Pinpoint the cell where the given text exists, returning its (x, y) midpoint coordinate. 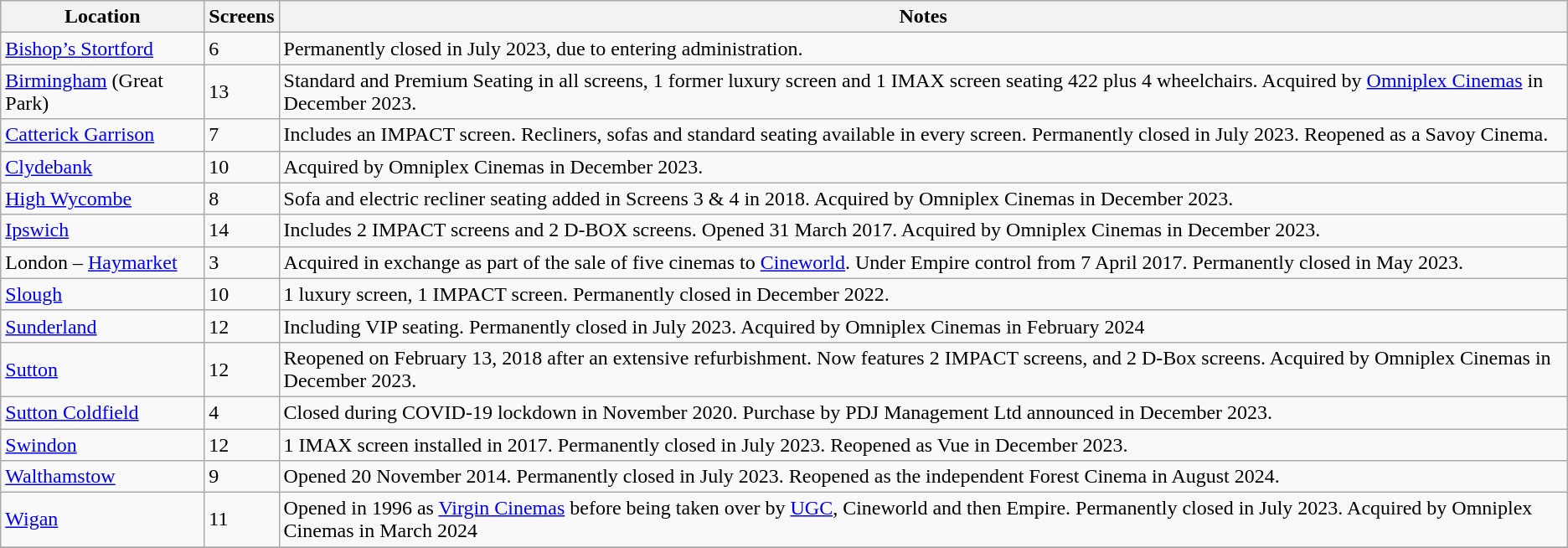
3 (241, 262)
London – Haymarket (102, 262)
Ipswich (102, 230)
Notes (923, 17)
Wigan (102, 520)
Sofa and electric recliner seating added in Screens 3 & 4 in 2018. Acquired by Omniplex Cinemas in December 2023. (923, 199)
Permanently closed in July 2023, due to entering administration. (923, 49)
7 (241, 135)
Bishop’s Stortford (102, 49)
4 (241, 412)
13 (241, 92)
Walthamstow (102, 477)
Closed during COVID-19 lockdown in November 2020. Purchase by PDJ Management Ltd announced in December 2023. (923, 412)
Screens (241, 17)
Clydebank (102, 167)
Opened 20 November 2014. Permanently closed in July 2023. Reopened as the independent Forest Cinema in August 2024. (923, 477)
6 (241, 49)
Swindon (102, 445)
Including VIP seating. Permanently closed in July 2023. Acquired by Omniplex Cinemas in February 2024 (923, 326)
Birmingham (Great Park) (102, 92)
1 luxury screen, 1 IMPACT screen. Permanently closed in December 2022. (923, 294)
Acquired by Omniplex Cinemas in December 2023. (923, 167)
8 (241, 199)
14 (241, 230)
High Wycombe (102, 199)
Slough (102, 294)
11 (241, 520)
Acquired in exchange as part of the sale of five cinemas to Cineworld. Under Empire control from 7 April 2017. Permanently closed in May 2023. (923, 262)
Sutton (102, 369)
Sunderland (102, 326)
Includes 2 IMPACT screens and 2 D-BOX screens. Opened 31 March 2017. Acquired by Omniplex Cinemas in December 2023. (923, 230)
1 IMAX screen installed in 2017. Permanently closed in July 2023. Reopened as Vue in December 2023. (923, 445)
9 (241, 477)
Location (102, 17)
Sutton Coldfield (102, 412)
Catterick Garrison (102, 135)
